Extract the (x, y) coordinate from the center of the cell holding the provided text.  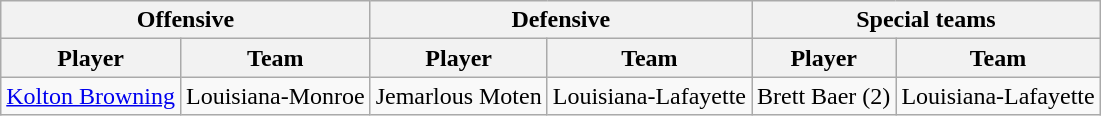
Jemarlous Moten (458, 96)
Kolton Browning (91, 96)
Louisiana-Monroe (275, 96)
Brett Baer (2) (824, 96)
Special teams (926, 20)
Defensive (560, 20)
Offensive (186, 20)
